Identify which cell holds the provided text, then report its (x, y) central coordinate. 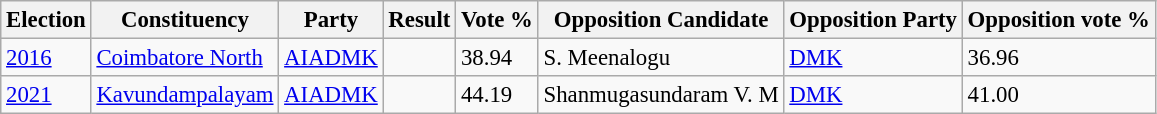
Party (331, 20)
Opposition vote % (1058, 20)
Kavundampalayam (185, 95)
Coimbatore North (185, 58)
2021 (46, 95)
36.96 (1058, 58)
Opposition Candidate (661, 20)
Constituency (185, 20)
Shanmugasundaram V. M (661, 95)
44.19 (498, 95)
38.94 (498, 58)
2016 (46, 58)
Vote % (498, 20)
41.00 (1058, 95)
Opposition Party (873, 20)
Result (420, 20)
S. Meenalogu (661, 58)
Election (46, 20)
